Locate the cell with the specified text and output its (x, y) center coordinate. 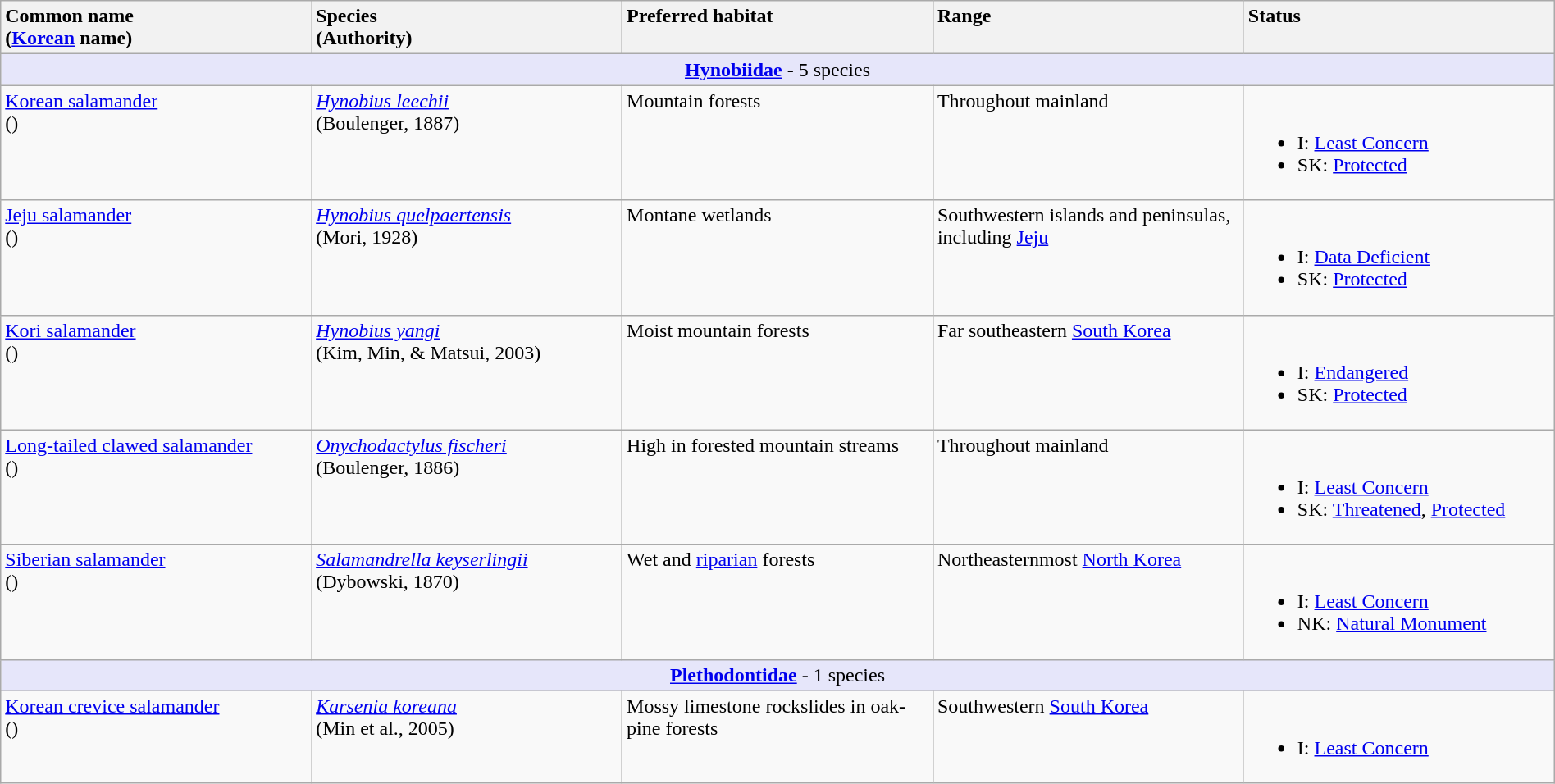
Hynobius quelpaertensis(Mori, 1928) (467, 258)
Karsenia koreana(Min et al., 2005) (467, 736)
I: EndangeredSK: Protected (1399, 372)
Species(Authority) (467, 28)
I: Least ConcernSK: Threatened, Protected (1399, 487)
Hynobius leechii(Boulenger, 1887) (467, 143)
Korean salamander() (156, 143)
Montane wetlands (777, 258)
Kori salamander() (156, 372)
Plethodontidae - 1 species (777, 675)
Salamandrella keyserlingii(Dybowski, 1870) (467, 602)
High in forested mountain streams (777, 487)
Moist mountain forests (777, 372)
I: Least ConcernSK: Protected (1399, 143)
Mossy limestone rockslides in oak-pine forests (777, 736)
Preferred habitat (777, 28)
Range (1088, 28)
I: Data DeficientSK: Protected (1399, 258)
Far southeastern South Korea (1088, 372)
Northeasternmost North Korea (1088, 602)
Onychodactylus fischeri(Boulenger, 1886) (467, 487)
Common name(Korean name) (156, 28)
I: Least Concern (1399, 736)
Korean crevice salamander() (156, 736)
Southwestern islands and peninsulas, including Jeju (1088, 258)
Hynobiidae - 5 species (777, 70)
Long-tailed clawed salamander() (156, 487)
Status (1399, 28)
I: Least ConcernNK: Natural Monument (1399, 602)
Southwestern South Korea (1088, 736)
Wet and riparian forests (777, 602)
Hynobius yangi(Kim, Min, & Matsui, 2003) (467, 372)
Mountain forests (777, 143)
Siberian salamander() (156, 602)
Jeju salamander() (156, 258)
